For the text-containing cell, return its midpoint in (X, Y) coordinate format. 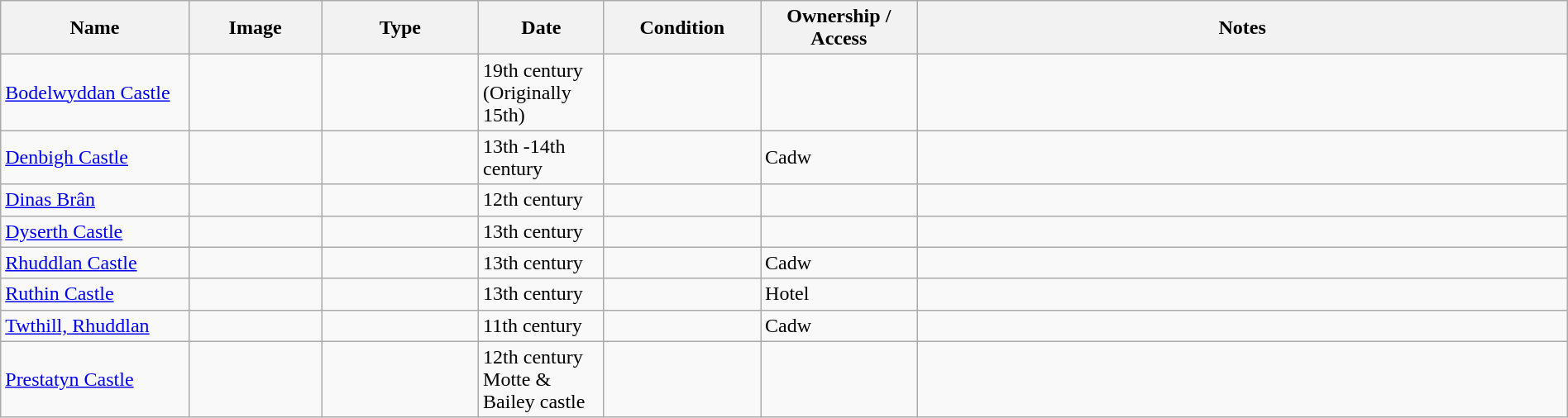
13th -14th century (542, 157)
Dyserth Castle (94, 231)
Date (542, 28)
Bodelwyddan Castle (94, 93)
Twthill, Rhuddlan (94, 325)
12th century (542, 200)
Image (255, 28)
Ownership / Access (839, 28)
Dinas Brân (94, 200)
Condition (681, 28)
Hotel (839, 294)
11th century (542, 325)
Type (400, 28)
Denbigh Castle (94, 157)
Notes (1242, 28)
Ruthin Castle (94, 294)
19th century (Originally 15th) (542, 93)
Prestatyn Castle (94, 379)
Rhuddlan Castle (94, 263)
12th century Motte & Bailey castle (542, 379)
Name (94, 28)
